Find where the given text appears and provide that cell's center as [x, y] coordinate. 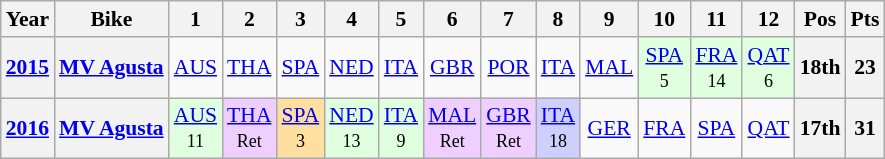
11 [716, 19]
1 [196, 19]
2 [249, 19]
31 [864, 128]
FRA [664, 128]
7 [508, 19]
4 [351, 19]
17th [820, 128]
SPA5 [664, 68]
Year [28, 19]
MALRet [452, 128]
AUS11 [196, 128]
5 [401, 19]
23 [864, 68]
GER [609, 128]
MAL [609, 68]
NED [351, 68]
POR [508, 68]
SPA3 [301, 128]
AUS [196, 68]
3 [301, 19]
12 [768, 19]
2016 [28, 128]
FRA14 [716, 68]
ITA18 [558, 128]
9 [609, 19]
18th [820, 68]
2015 [28, 68]
QAT [768, 128]
QAT6 [768, 68]
NED13 [351, 128]
10 [664, 19]
Pts [864, 19]
8 [558, 19]
6 [452, 19]
Bike [112, 19]
ITA9 [401, 128]
THARet [249, 128]
THA [249, 68]
GBR [452, 68]
Pos [820, 19]
GBRRet [508, 128]
